Return the (x, y) coordinate for the center point of the cell that contains the specified text.  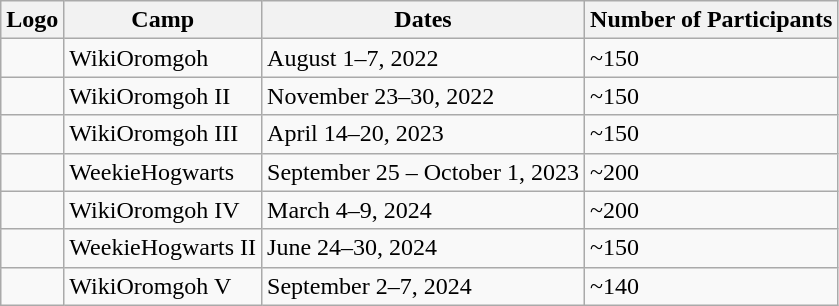
WeekieHogwarts (163, 172)
March 4–9, 2024 (424, 210)
~140 (712, 286)
Logo (32, 20)
Number of Participants (712, 20)
WikiOromgoh II (163, 96)
June 24–30, 2024 (424, 248)
September 2–7, 2024 (424, 286)
November 23–30, 2022 (424, 96)
September 25 – October 1, 2023 (424, 172)
WikiOromgoh III (163, 134)
WikiOromgoh IV (163, 210)
April 14–20, 2023 (424, 134)
August 1–7, 2022 (424, 58)
Dates (424, 20)
WikiOromgoh V (163, 286)
WeekieHogwarts II (163, 248)
WikiOromgoh (163, 58)
Camp (163, 20)
